Search for the cell housing the specified text and yield its [x, y] center coordinate. 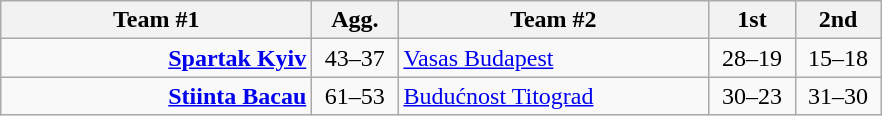
Team #2 [554, 20]
28–19 [752, 58]
Agg. [355, 20]
1st [752, 20]
43–37 [355, 58]
Budućnost Titograd [554, 96]
15–18 [838, 58]
Team #1 [156, 20]
Spartak Kyiv [156, 58]
31–30 [838, 96]
Vasas Budapest [554, 58]
61–53 [355, 96]
Stiinta Bacau [156, 96]
30–23 [752, 96]
2nd [838, 20]
